Return [x, y] of the center of cell containing provided text 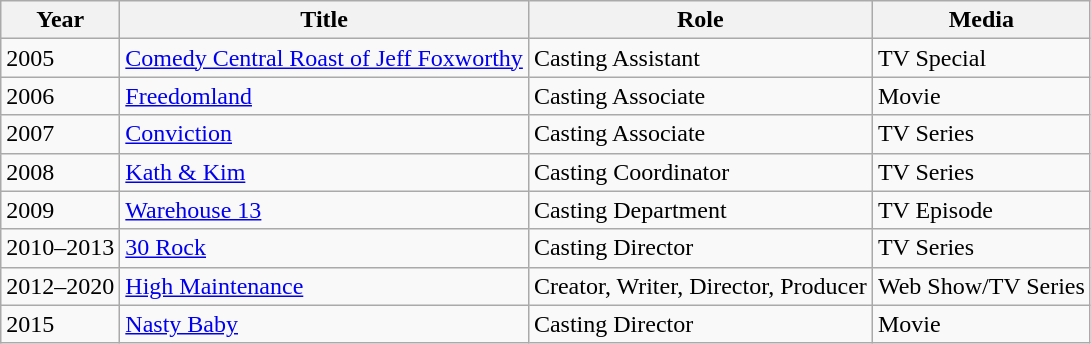
Title [324, 20]
Freedomland [324, 96]
TV Special [981, 58]
Casting Assistant [700, 58]
Kath & Kim [324, 172]
2009 [60, 210]
2008 [60, 172]
Nasty Baby [324, 324]
2012–2020 [60, 286]
Casting Department [700, 210]
Comedy Central Roast of Jeff Foxworthy [324, 58]
2007 [60, 134]
2010–2013 [60, 248]
Role [700, 20]
Warehouse 13 [324, 210]
2006 [60, 96]
2015 [60, 324]
Year [60, 20]
Casting Coordinator [700, 172]
Conviction [324, 134]
Creator, Writer, Director, Producer [700, 286]
Media [981, 20]
2005 [60, 58]
High Maintenance [324, 286]
Web Show/TV Series [981, 286]
TV Episode [981, 210]
30 Rock [324, 248]
